Output the [x, y] coordinate of the center of the cell containing the given text.  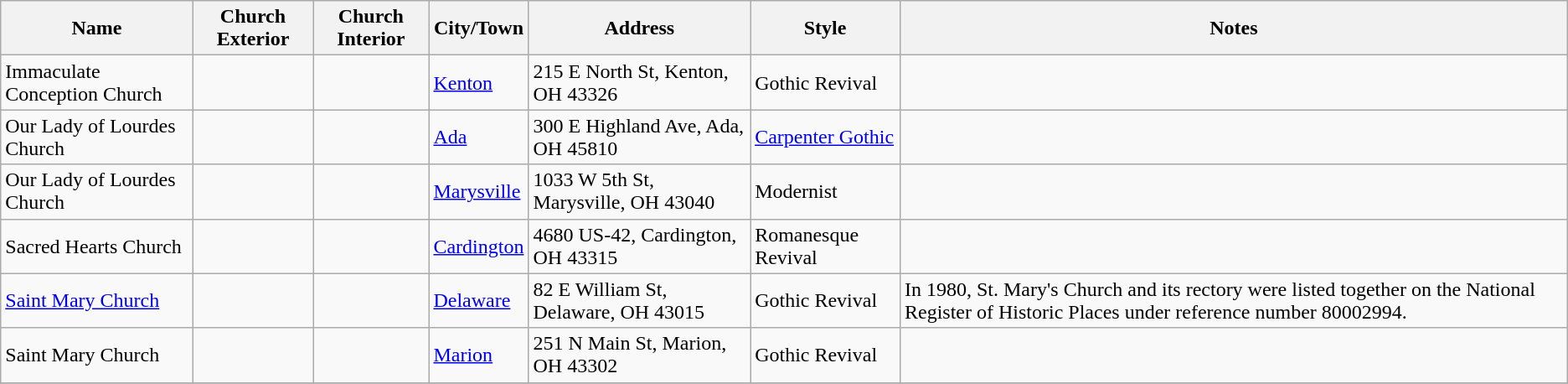
City/Town [479, 29]
Sacred Hearts Church [97, 246]
Address [640, 29]
Style [826, 29]
Cardington [479, 246]
Marion [479, 355]
1033 W 5th St, Marysville, OH 43040 [640, 191]
Ada [479, 138]
82 E William St, Delaware, OH 43015 [640, 300]
In 1980, St. Mary's Church and its rectory were listed together on the National Register of Historic Places under reference number 80002994. [1233, 300]
Name [97, 29]
Romanesque Revival [826, 246]
Church Exterior [253, 29]
Church Interior [371, 29]
Carpenter Gothic [826, 138]
Marysville [479, 191]
215 E North St, Kenton, OH 43326 [640, 82]
Immaculate Conception Church [97, 82]
Delaware [479, 300]
Notes [1233, 29]
300 E Highland Ave, Ada, OH 45810 [640, 138]
251 N Main St, Marion, OH 43302 [640, 355]
4680 US-42, Cardington, OH 43315 [640, 246]
Modernist [826, 191]
Kenton [479, 82]
